Return the [X, Y] coordinate for the center point of the cell that contains the specified text.  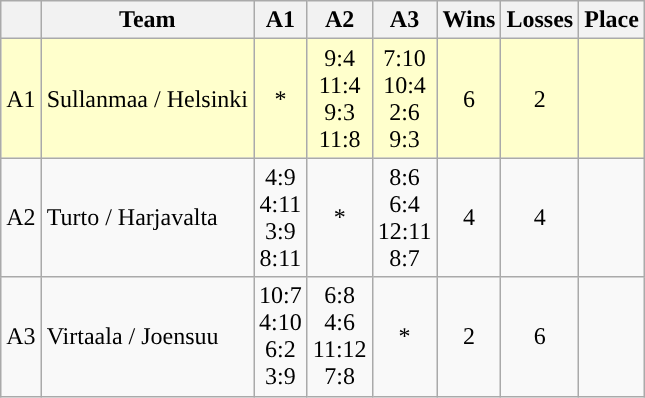
Sullanmaa / Helsinki [147, 98]
Team [147, 20]
Wins [469, 20]
Virtaala / Joensuu [147, 336]
4:94:11 3:98:11 [281, 218]
10:74:10 6:2 3:9 [281, 336]
Losses [540, 20]
8:6 6:412:11 8:7 [404, 218]
9:411:4 9:311:8 [340, 98]
6:8 4:611:12 7:8 [340, 336]
7:1010:4 2:6 9:3 [404, 98]
Place [612, 20]
Turto / Harjavalta [147, 218]
